Determine the [X, Y] coordinate at the center of the cell enclosing the given text.  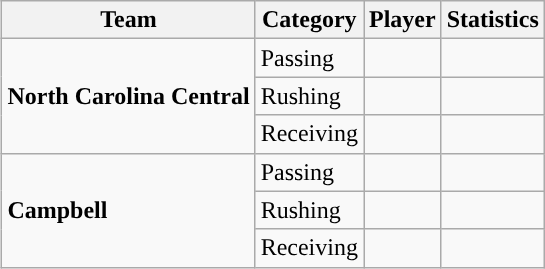
Campbell [128, 210]
Player [403, 20]
North Carolina Central [128, 96]
Statistics [492, 20]
Team [128, 20]
Category [309, 20]
